Capture the cell that displays the provided text and extract its [x, y] central coordinate. 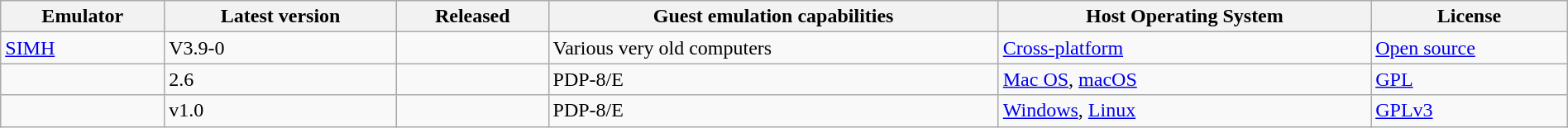
Various very old computers [773, 48]
SIMH [83, 48]
GPL [1470, 79]
Host Operating System [1184, 17]
Guest emulation capabilities [773, 17]
GPLv3 [1470, 111]
Released [473, 17]
Mac OS, macOS [1184, 79]
V3.9-0 [281, 48]
Open source [1470, 48]
Latest version [281, 17]
Windows, Linux [1184, 111]
Cross-platform [1184, 48]
License [1470, 17]
2.6 [281, 79]
Emulator [83, 17]
v1.0 [281, 111]
